Locate the cell with the specified text and output its (X, Y) center coordinate. 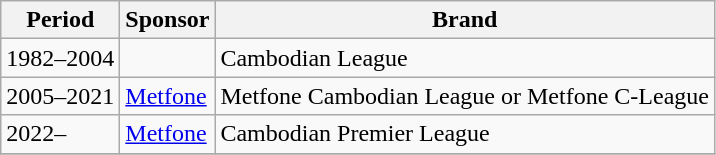
2022– (60, 134)
2005–2021 (60, 96)
Sponsor (168, 20)
Metfone Cambodian League or Metfone C-League (465, 96)
1982–2004 (60, 58)
Brand (465, 20)
Period (60, 20)
Cambodian Premier League (465, 134)
Cambodian League (465, 58)
